Extract the [X, Y] coordinate from the center of the cell holding the provided text.  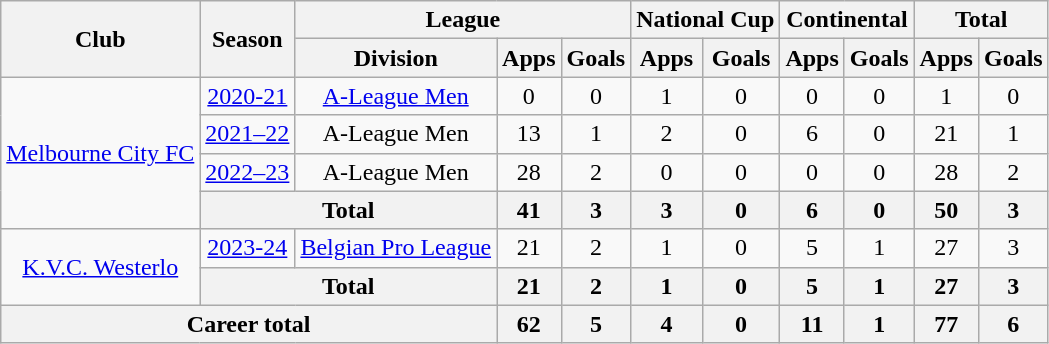
Club [100, 39]
League [463, 20]
13 [529, 134]
Melbourne City FC [100, 153]
2023-24 [248, 248]
Belgian Pro League [396, 248]
2022–23 [248, 172]
Continental [847, 20]
Season [248, 39]
National Cup [706, 20]
50 [946, 210]
Career total [249, 324]
Division [396, 58]
11 [812, 324]
K.V.C. Westerlo [100, 267]
2020-21 [248, 96]
77 [946, 324]
62 [529, 324]
2021–22 [248, 134]
41 [529, 210]
4 [667, 324]
